Find where the given text appears and provide that cell's center as (x, y) coordinate. 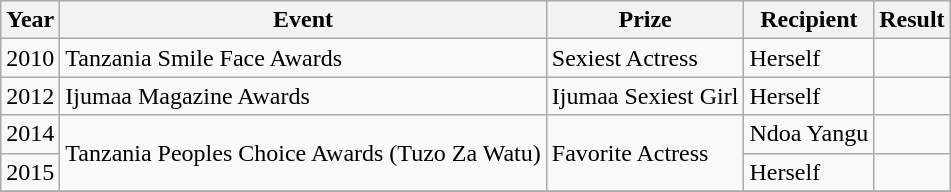
Sexiest Actress (645, 58)
Tanzania Smile Face Awards (303, 58)
Ijumaa Magazine Awards (303, 96)
Tanzania Peoples Choice Awards (Tuzo Za Watu) (303, 153)
Year (30, 20)
Result (912, 20)
2010 (30, 58)
Recipient (809, 20)
2015 (30, 172)
Prize (645, 20)
Favorite Actress (645, 153)
2014 (30, 134)
Ndoa Yangu (809, 134)
Event (303, 20)
2012 (30, 96)
Ijumaa Sexiest Girl (645, 96)
